For the text-containing cell, return its midpoint in (x, y) coordinate format. 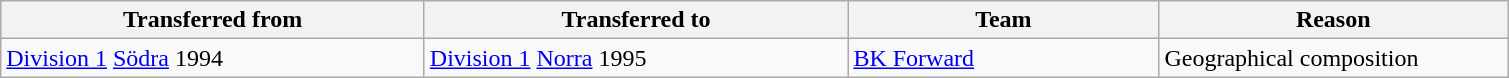
Team (1004, 20)
Transferred to (636, 20)
Division 1 Norra 1995 (636, 58)
Division 1 Södra 1994 (213, 58)
Geographical composition (1334, 58)
BK Forward (1004, 58)
Reason (1334, 20)
Transferred from (213, 20)
